Output the [x, y] coordinate of the center of the cell containing the given text.  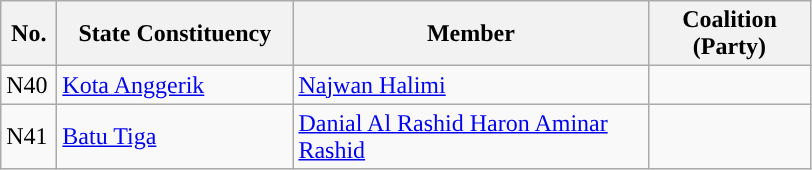
N40 [29, 85]
No. [29, 34]
State Constituency [175, 34]
Batu Tiga [175, 136]
Member [471, 34]
Danial Al Rashid Haron Aminar Rashid [471, 136]
Najwan Halimi [471, 85]
N41 [29, 136]
Coalition (Party) [730, 34]
Kota Anggerik [175, 85]
